Find where the given text appears and provide that cell's center as (X, Y) coordinate. 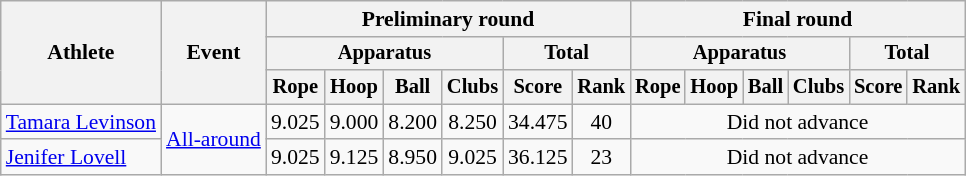
Jenifer Lovell (81, 158)
Event (214, 52)
34.475 (538, 122)
8.950 (412, 158)
9.000 (354, 122)
Athlete (81, 52)
8.200 (412, 122)
40 (602, 122)
23 (602, 158)
36.125 (538, 158)
Final round (798, 19)
Tamara Levinson (81, 122)
All-around (214, 140)
Preliminary round (448, 19)
9.125 (354, 158)
8.250 (472, 122)
